Capture the cell that displays the provided text and extract its (X, Y) central coordinate. 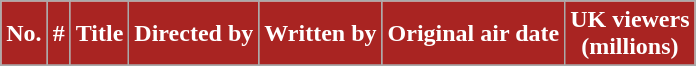
Original air date (474, 34)
UK viewers(millions) (630, 34)
# (58, 34)
Directed by (194, 34)
Written by (320, 34)
Title (100, 34)
No. (24, 34)
